Pinpoint the cell where the given text exists, returning its [X, Y] midpoint coordinate. 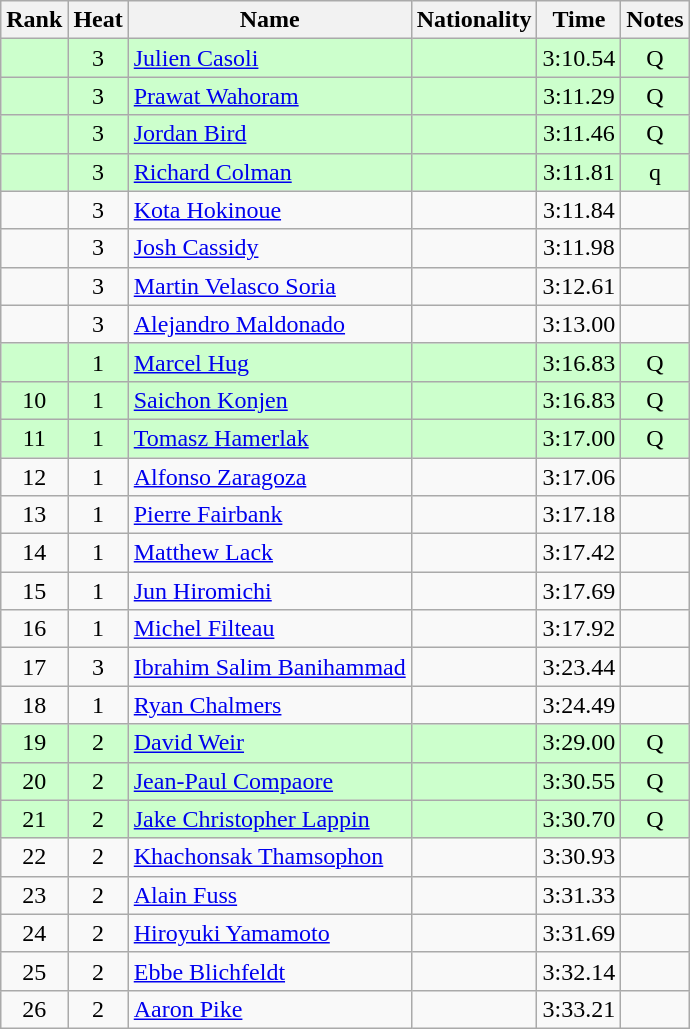
Marcel Hug [270, 362]
24 [34, 933]
Time [579, 20]
Khachonsak Thamsophon [270, 857]
3:11.98 [579, 248]
21 [34, 819]
Jake Christopher Lappin [270, 819]
3:30.70 [579, 819]
Martin Velasco Soria [270, 286]
3:31.33 [579, 895]
3:11.84 [579, 210]
3:24.49 [579, 705]
3:11.81 [579, 172]
14 [34, 553]
Rank [34, 20]
3:29.00 [579, 743]
19 [34, 743]
17 [34, 667]
3:23.44 [579, 667]
Kota Hokinoue [270, 210]
Jordan Bird [270, 134]
Michel Filteau [270, 629]
22 [34, 857]
q [655, 172]
3:10.54 [579, 58]
Saichon Konjen [270, 400]
Jun Hiromichi [270, 591]
3:17.18 [579, 515]
3:31.69 [579, 933]
Ryan Chalmers [270, 705]
13 [34, 515]
Prawat Wahoram [270, 96]
Matthew Lack [270, 553]
Aaron Pike [270, 1009]
Julien Casoli [270, 58]
3:17.06 [579, 477]
Name [270, 20]
3:32.14 [579, 971]
3:30.93 [579, 857]
26 [34, 1009]
10 [34, 400]
3:11.29 [579, 96]
3:17.00 [579, 438]
Pierre Fairbank [270, 515]
3:33.21 [579, 1009]
Hiroyuki Yamamoto [270, 933]
Jean-Paul Compaore [270, 781]
25 [34, 971]
3:17.42 [579, 553]
16 [34, 629]
Richard Colman [270, 172]
Josh Cassidy [270, 248]
Tomasz Hamerlak [270, 438]
Alfonso Zaragoza [270, 477]
Ibrahim Salim Banihammad [270, 667]
Heat [98, 20]
3:17.92 [579, 629]
3:13.00 [579, 324]
20 [34, 781]
15 [34, 591]
23 [34, 895]
11 [34, 438]
3:30.55 [579, 781]
Alain Fuss [270, 895]
3:17.69 [579, 591]
3:11.46 [579, 134]
Notes [655, 20]
12 [34, 477]
Alejandro Maldonado [270, 324]
18 [34, 705]
David Weir [270, 743]
Ebbe Blichfeldt [270, 971]
Nationality [474, 20]
3:12.61 [579, 286]
